Find where the given text appears and provide that cell's center as (X, Y) coordinate. 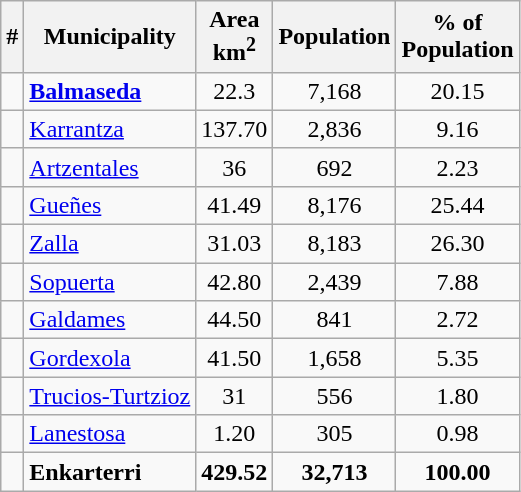
Zalla (110, 244)
8,176 (334, 205)
Gueñes (110, 205)
0.98 (458, 434)
841 (334, 320)
2.23 (458, 167)
305 (334, 434)
Karrantza (110, 129)
36 (234, 167)
1.20 (234, 434)
31.03 (234, 244)
31 (234, 396)
% ofPopulation (458, 37)
7.88 (458, 282)
Lanestosa (110, 434)
Sopuerta (110, 282)
5.35 (458, 358)
42.80 (234, 282)
2.72 (458, 320)
Municipality (110, 37)
# (12, 37)
Trucios-Turtzioz (110, 396)
100.00 (458, 472)
25.44 (458, 205)
Galdames (110, 320)
Gordexola (110, 358)
1.80 (458, 396)
2,439 (334, 282)
Enkarterri (110, 472)
137.70 (234, 129)
26.30 (458, 244)
32,713 (334, 472)
41.50 (234, 358)
7,168 (334, 91)
1,658 (334, 358)
Population (334, 37)
Artzentales (110, 167)
22.3 (234, 91)
Area km2 (234, 37)
8,183 (334, 244)
20.15 (458, 91)
41.49 (234, 205)
44.50 (234, 320)
2,836 (334, 129)
Balmaseda (110, 91)
429.52 (234, 472)
9.16 (458, 129)
556 (334, 396)
692 (334, 167)
